Provide the [X, Y] coordinate of the cell's center where the given text is located.  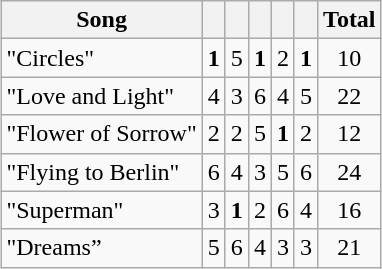
Song [102, 20]
21 [350, 248]
"Superman" [102, 210]
"Circles" [102, 58]
24 [350, 172]
22 [350, 96]
"Love and Light" [102, 96]
Total [350, 20]
"Dreams” [102, 248]
"Flying to Berlin" [102, 172]
10 [350, 58]
16 [350, 210]
"Flower of Sorrow" [102, 134]
12 [350, 134]
